Detect which cell encompasses the target text, then output its (x, y) center coordinate. 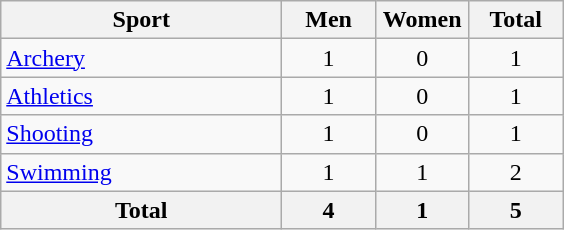
2 (516, 172)
Sport (142, 20)
Archery (142, 58)
Athletics (142, 96)
Swimming (142, 172)
Shooting (142, 134)
Women (422, 20)
4 (329, 210)
Men (329, 20)
5 (516, 210)
